Determine the [x, y] coordinate at the center of the cell enclosing the given text.  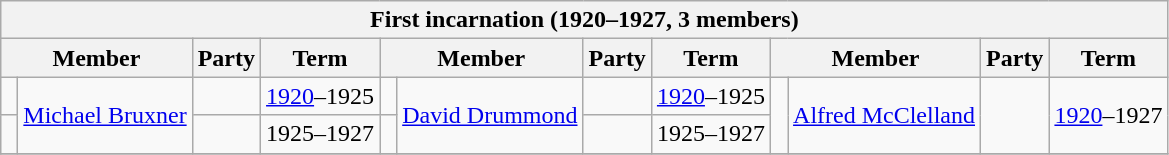
Michael Bruxner [105, 115]
David Drummond [490, 115]
First incarnation (1920–1927, 3 members) [584, 20]
Alfred McClelland [884, 115]
1920–1927 [1108, 115]
